From the cell containing the given text, extract its center point as (x, y) coordinate. 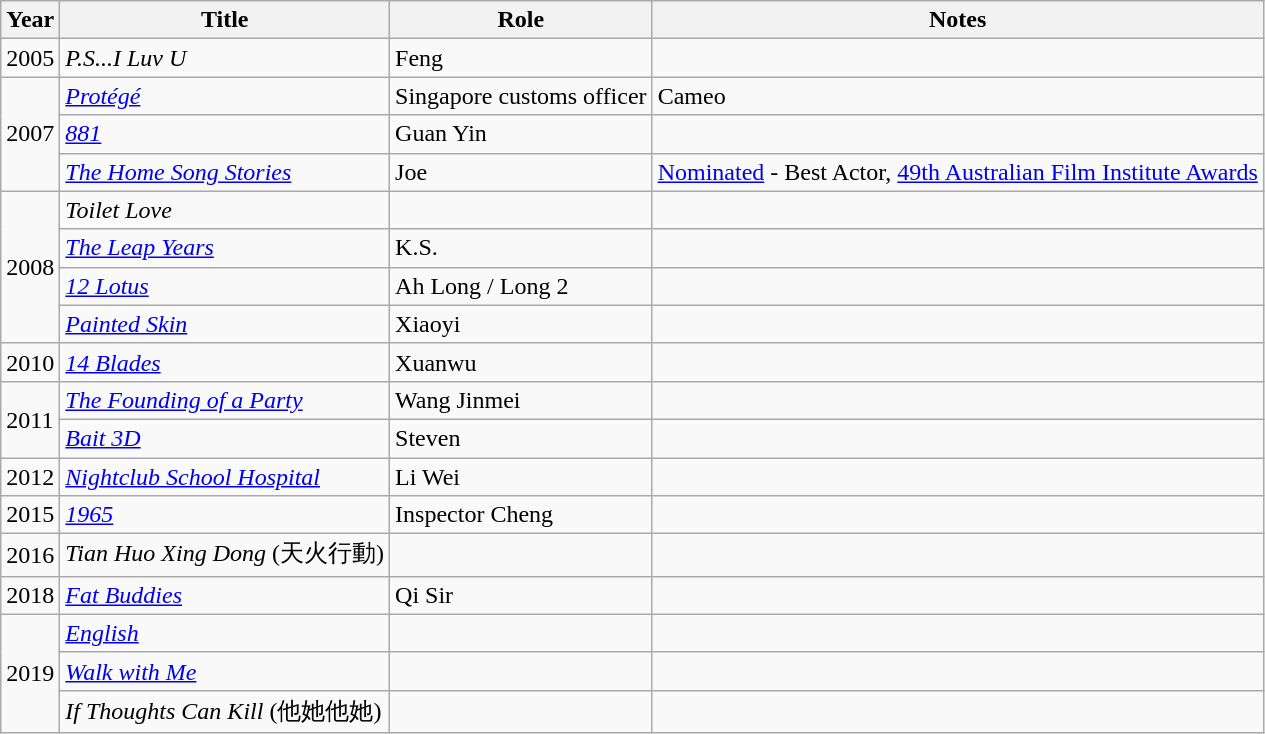
Singapore customs officer (522, 96)
Title (225, 20)
2016 (30, 556)
The Leap Years (225, 248)
12 Lotus (225, 286)
The Founding of a Party (225, 400)
Bait 3D (225, 438)
Xiaoyi (522, 324)
2010 (30, 362)
881 (225, 134)
Painted Skin (225, 324)
Joe (522, 172)
2007 (30, 134)
Li Wei (522, 477)
2019 (30, 674)
14 Blades (225, 362)
2018 (30, 595)
K.S. (522, 248)
2008 (30, 267)
English (225, 633)
Qi Sir (522, 595)
Steven (522, 438)
Wang Jinmei (522, 400)
If Thoughts Can Kill (他她他她) (225, 712)
Walk with Me (225, 671)
Role (522, 20)
Tian Huo Xing Dong (天火行動) (225, 556)
Toilet Love (225, 210)
1965 (225, 515)
Protégé (225, 96)
P.S...I Luv U (225, 58)
Ah Long / Long 2 (522, 286)
Xuanwu (522, 362)
Feng (522, 58)
The Home Song Stories (225, 172)
2015 (30, 515)
Notes (958, 20)
Cameo (958, 96)
Nominated - Best Actor, 49th Australian Film Institute Awards (958, 172)
Year (30, 20)
2011 (30, 419)
2012 (30, 477)
Nightclub School Hospital (225, 477)
Guan Yin (522, 134)
Inspector Cheng (522, 515)
2005 (30, 58)
Fat Buddies (225, 595)
